Return (x, y) of the center of cell containing provided text 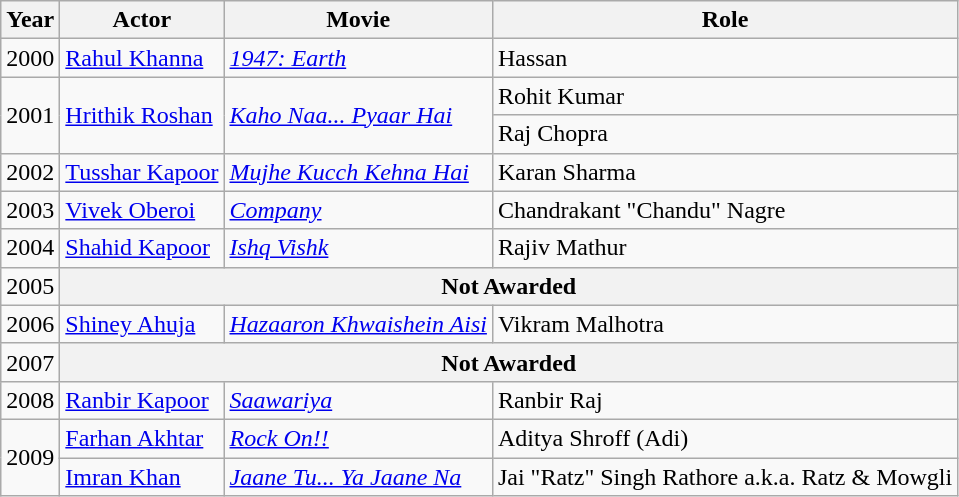
Year (30, 20)
2000 (30, 58)
Imran Khan (142, 477)
Hassan (724, 58)
Shahid Kapoor (142, 248)
Rock On!! (358, 438)
Raj Chopra (724, 134)
Saawariya (358, 400)
Movie (358, 20)
Mujhe Kucch Kehna Hai (358, 172)
Jai "Ratz" Singh Rathore a.k.a. Ratz & Mowgli (724, 477)
Role (724, 20)
Karan Sharma (724, 172)
Kaho Naa... Pyaar Hai (358, 115)
Chandrakant "Chandu" Nagre (724, 210)
Aditya Shroff (Adi) (724, 438)
Tusshar Kapoor (142, 172)
Rahul Khanna (142, 58)
Jaane Tu... Ya Jaane Na (358, 477)
2006 (30, 324)
2002 (30, 172)
2004 (30, 248)
2005 (30, 286)
Vikram Malhotra (724, 324)
2009 (30, 457)
Shiney Ahuja (142, 324)
2007 (30, 362)
Actor (142, 20)
2003 (30, 210)
Rohit Kumar (724, 96)
Ishq Vishk (358, 248)
2001 (30, 115)
1947: Earth (358, 58)
Company (358, 210)
Ranbir Kapoor (142, 400)
2008 (30, 400)
Hrithik Roshan (142, 115)
Farhan Akhtar (142, 438)
Rajiv Mathur (724, 248)
Vivek Oberoi (142, 210)
Ranbir Raj (724, 400)
Hazaaron Khwaishein Aisi (358, 324)
